Provide the [x, y] coordinate of the cell's center where the given text is located.  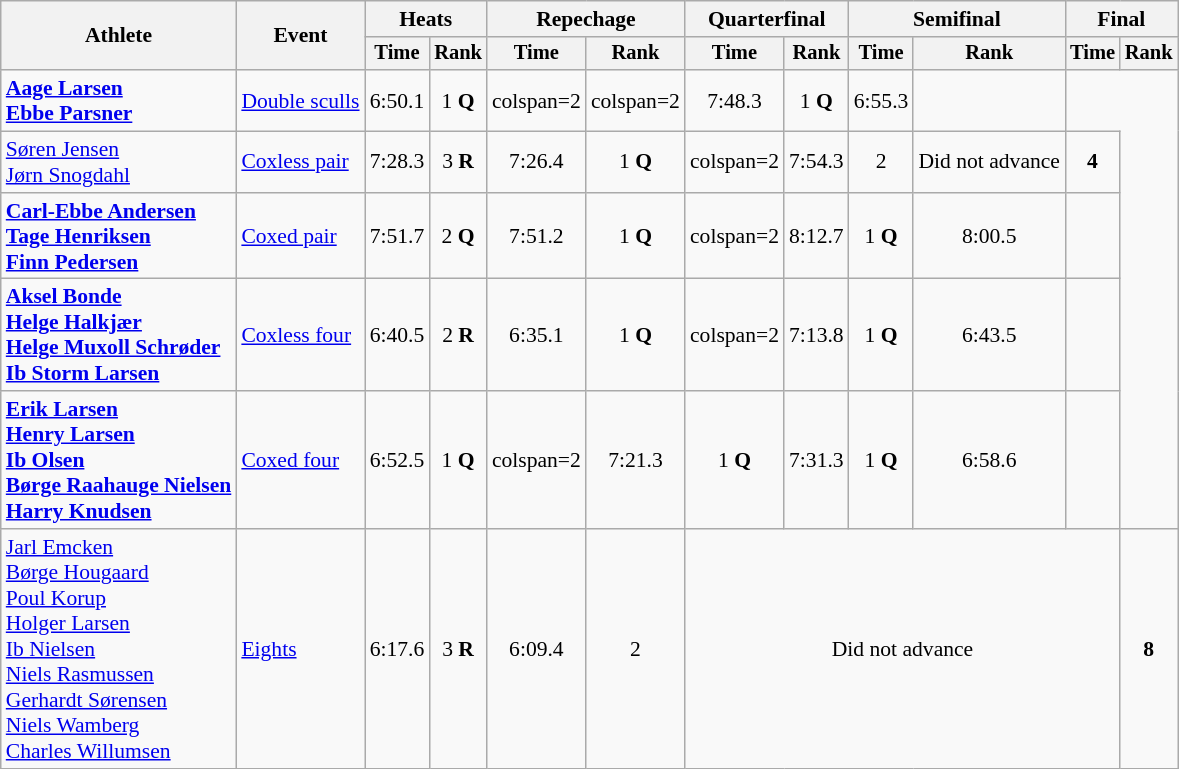
7:28.3 [398, 162]
8 [1149, 649]
6:17.6 [398, 649]
2 Q [458, 236]
Coxed pair [300, 236]
Event [300, 36]
7:48.3 [734, 100]
8:12.7 [816, 236]
Erik LarsenHenry LarsenIb OlsenBørge Raahauge NielsenHarry Knudsen [119, 460]
6:50.1 [398, 100]
Eights [300, 649]
Semifinal [957, 19]
7:51.7 [398, 236]
6:35.1 [536, 335]
Coxed four [300, 460]
4 [1092, 162]
6:52.5 [398, 460]
7:54.3 [816, 162]
6:58.6 [989, 460]
6:40.5 [398, 335]
Repechage [586, 19]
Søren JensenJørn Snogdahl [119, 162]
8:00.5 [989, 236]
Coxless pair [300, 162]
Coxless four [300, 335]
Athlete [119, 36]
6:09.4 [536, 649]
6:43.5 [989, 335]
7:13.8 [816, 335]
Heats [426, 19]
Quarterfinal [767, 19]
7:31.3 [816, 460]
Aage LarsenEbbe Parsner [119, 100]
7:26.4 [536, 162]
Double sculls [300, 100]
Final [1121, 19]
Aksel BondeHelge HalkjærHelge Muxoll SchrøderIb Storm Larsen [119, 335]
Jarl EmckenBørge HougaardPoul KorupHolger LarsenIb NielsenNiels RasmussenGerhardt SørensenNiels WambergCharles Willumsen [119, 649]
7:21.3 [636, 460]
2 R [458, 335]
6:55.3 [882, 100]
Carl-Ebbe AndersenTage HenriksenFinn Pedersen [119, 236]
7:51.2 [536, 236]
